From the cell containing the given text, extract its center point as [X, Y] coordinate. 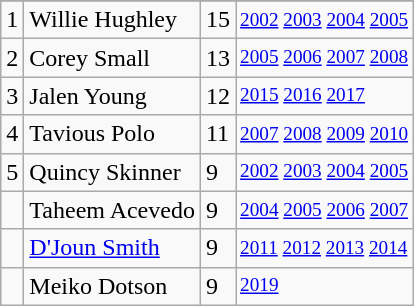
D'Joun Smith [112, 248]
Taheem Acevedo [112, 210]
2005 2006 2007 2008 [324, 58]
Jalen Young [112, 96]
5 [12, 172]
3 [12, 96]
Corey Small [112, 58]
2 [12, 58]
Quincy Skinner [112, 172]
11 [218, 134]
1 [12, 20]
4 [12, 134]
2004 2005 2006 2007 [324, 210]
2015 2016 2017 [324, 96]
2007 2008 2009 2010 [324, 134]
Willie Hughley [112, 20]
Tavious Polo [112, 134]
2019 [324, 286]
Meiko Dotson [112, 286]
15 [218, 20]
2011 2012 2013 2014 [324, 248]
13 [218, 58]
12 [218, 96]
